Capture the cell that displays the provided text and extract its [x, y] central coordinate. 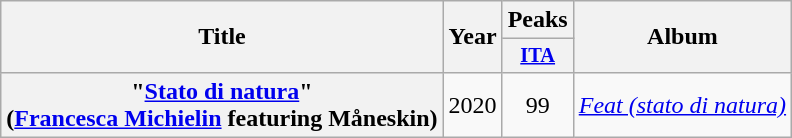
Year [472, 37]
ITA [538, 56]
Album [682, 37]
Title [222, 37]
2020 [472, 104]
"Stato di natura"(Francesca Michielin featuring Måneskin) [222, 104]
Peaks [538, 20]
Feat (stato di natura) [682, 104]
99 [538, 104]
